Capture the cell that displays the provided text and extract its [X, Y] central coordinate. 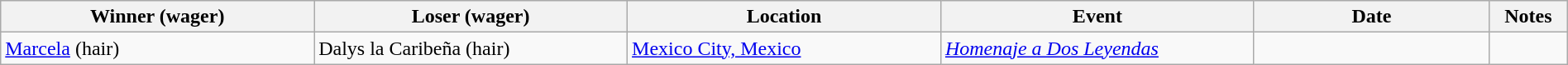
Marcela (hair) [157, 48]
Homenaje a Dos Leyendas [1097, 48]
Winner (wager) [157, 17]
Notes [1528, 17]
Event [1097, 17]
Date [1371, 17]
Loser (wager) [471, 17]
Mexico City, Mexico [784, 48]
Dalys la Caribeña (hair) [471, 48]
Location [784, 17]
